Provide the [x, y] coordinate of the cell's center where the given text is located.  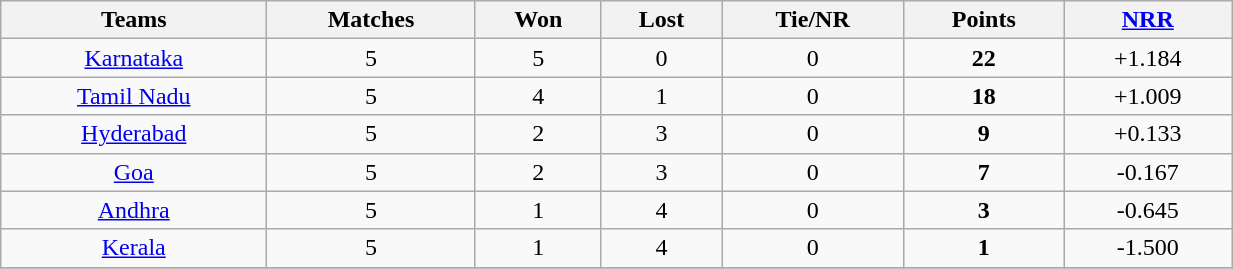
-0.645 [1148, 210]
NRR [1148, 20]
7 [984, 172]
Kerala [134, 248]
18 [984, 96]
Matches [371, 20]
-1.500 [1148, 248]
-0.167 [1148, 172]
Karnataka [134, 58]
9 [984, 134]
+1.184 [1148, 58]
Tamil Nadu [134, 96]
+0.133 [1148, 134]
Hyderabad [134, 134]
Andhra [134, 210]
Tie/NR [813, 20]
+1.009 [1148, 96]
Lost [661, 20]
22 [984, 58]
Points [984, 20]
Teams [134, 20]
Goa [134, 172]
Won [538, 20]
